Identify which cell holds the provided text, then report its [x, y] central coordinate. 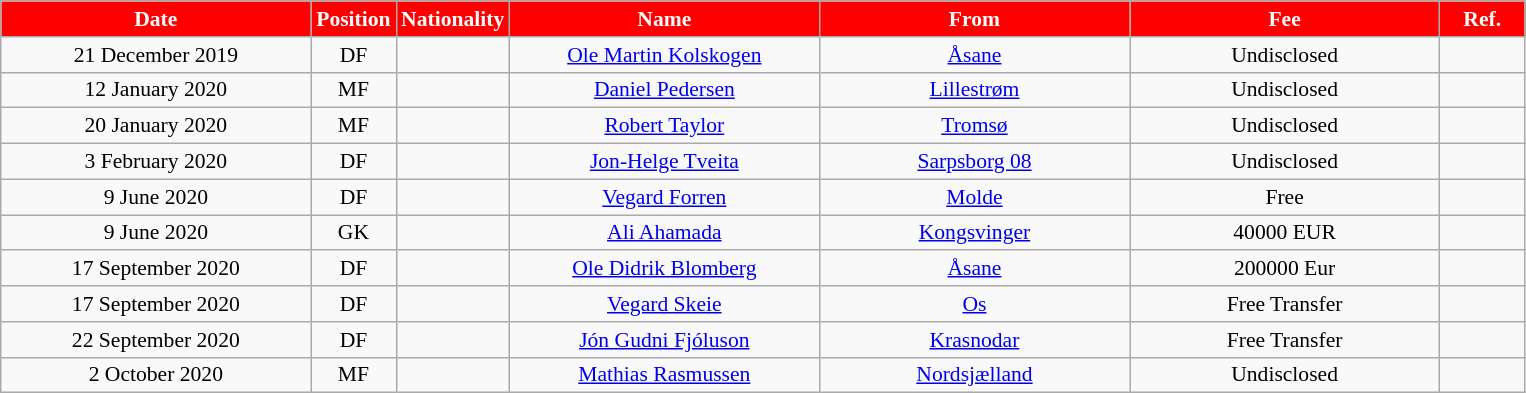
21 December 2019 [156, 55]
Ali Ahamada [664, 233]
Nationality [452, 19]
Krasnodar [974, 340]
2 October 2020 [156, 375]
Daniel Pedersen [664, 90]
Mathias Rasmussen [664, 375]
Ole Didrik Blomberg [664, 269]
20 January 2020 [156, 126]
Os [974, 304]
Jon-Helge Tveita [664, 162]
Name [664, 19]
Date [156, 19]
12 January 2020 [156, 90]
200000 Eur [1285, 269]
Nordsjælland [974, 375]
Kongsvinger [974, 233]
Free [1285, 197]
Ref. [1482, 19]
Fee [1285, 19]
GK [354, 233]
Vegard Skeie [664, 304]
Position [354, 19]
Lillestrøm [974, 90]
3 February 2020 [156, 162]
22 September 2020 [156, 340]
Jón Gudni Fjóluson [664, 340]
40000 EUR [1285, 233]
From [974, 19]
Sarpsborg 08 [974, 162]
Ole Martin Kolskogen [664, 55]
Tromsø [974, 126]
Robert Taylor [664, 126]
Molde [974, 197]
Vegard Forren [664, 197]
